Capture the cell that displays the provided text and extract its (x, y) central coordinate. 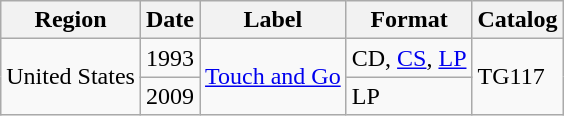
Label (274, 20)
Format (409, 20)
Date (170, 20)
1993 (170, 58)
Catalog (518, 20)
Touch and Go (274, 77)
2009 (170, 96)
Region (71, 20)
CD, CS, LP (409, 58)
LP (409, 96)
United States (71, 77)
TG117 (518, 77)
